Return the [X, Y] coordinate for the center point of the cell that contains the specified text.  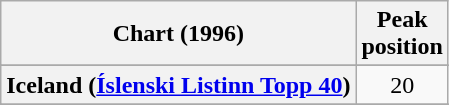
20 [402, 85]
Peakposition [402, 34]
Chart (1996) [178, 34]
Iceland (Íslenski Listinn Topp 40) [178, 85]
